From the cell containing the given text, extract its center point as (X, Y) coordinate. 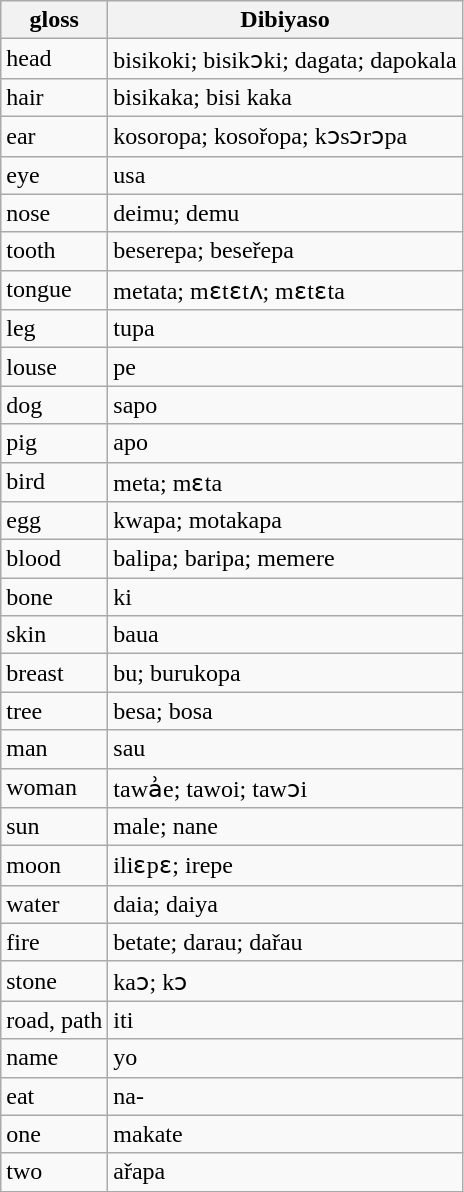
ařapa (286, 1172)
kwapa; motakapa (286, 521)
two (54, 1172)
nose (54, 213)
fire (54, 942)
egg (54, 521)
iliɛpɛ; irepe (286, 866)
moon (54, 866)
louse (54, 367)
sun (54, 827)
road, path (54, 1020)
na- (286, 1096)
bone (54, 597)
bisikoki; bisikɔki; dagata; dapokala (286, 59)
tupa (286, 329)
besa; bosa (286, 711)
bisikaka; bisi kaka (286, 97)
tree (54, 711)
beserepa; beseřepa (286, 251)
leg (54, 329)
man (54, 749)
ear (54, 136)
deimu; demu (286, 213)
tongue (54, 290)
kosoropa; kosořopa; kɔsɔrɔpa (286, 136)
sapo (286, 405)
tawa͗e; tawoi; tawɔi (286, 788)
eye (54, 175)
tooth (54, 251)
blood (54, 559)
bu; burukopa (286, 673)
hair (54, 97)
woman (54, 788)
Dibiyaso (286, 20)
bird (54, 482)
one (54, 1134)
pe (286, 367)
daia; daiya (286, 904)
gloss (54, 20)
baua (286, 635)
name (54, 1058)
makate (286, 1134)
eat (54, 1096)
meta; mɛta (286, 482)
head (54, 59)
iti (286, 1020)
sau (286, 749)
betate; darau; dařau (286, 942)
balipa; baripa; memere (286, 559)
male; nane (286, 827)
yo (286, 1058)
dog (54, 405)
pig (54, 443)
kaɔ; kɔ (286, 981)
apo (286, 443)
metata; mɛtɛtʌ; mɛtɛta (286, 290)
breast (54, 673)
usa (286, 175)
ki (286, 597)
skin (54, 635)
stone (54, 981)
water (54, 904)
